For the text-containing cell, return its midpoint in (X, Y) coordinate format. 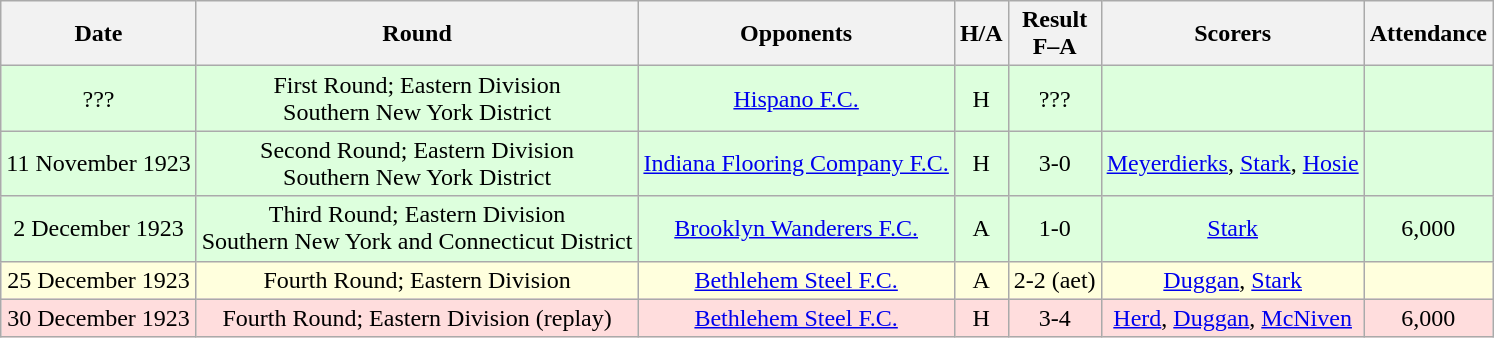
Herd, Duggan, McNiven (1232, 318)
3-4 (1054, 318)
1-0 (1054, 228)
Opponents (796, 34)
Hispano F.C. (796, 98)
25 December 1923 (98, 280)
Stark (1232, 228)
Second Round; Eastern DivisionSouthern New York District (417, 164)
Brooklyn Wanderers F.C. (796, 228)
ResultF–A (1054, 34)
2 December 1923 (98, 228)
Date (98, 34)
30 December 1923 (98, 318)
Round (417, 34)
Indiana Flooring Company F.C. (796, 164)
2-2 (aet) (1054, 280)
Fourth Round; Eastern Division (417, 280)
Attendance (1428, 34)
H/A (981, 34)
Duggan, Stark (1232, 280)
Meyerdierks, Stark, Hosie (1232, 164)
First Round; Eastern DivisionSouthern New York District (417, 98)
3-0 (1054, 164)
Scorers (1232, 34)
11 November 1923 (98, 164)
Third Round; Eastern DivisionSouthern New York and Connecticut District (417, 228)
Fourth Round; Eastern Division (replay) (417, 318)
